For the text-containing cell, return its midpoint in (X, Y) coordinate format. 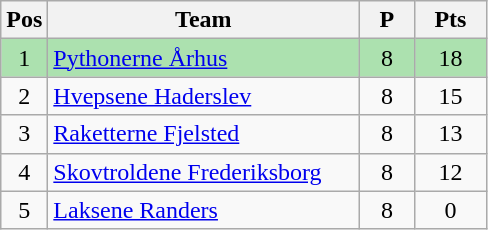
P (387, 20)
Pythonerne Århus (204, 58)
5 (24, 210)
Team (204, 20)
1 (24, 58)
Skovtroldene Frederiksborg (204, 172)
Raketterne Fjelsted (204, 134)
4 (24, 172)
Laksene Randers (204, 210)
13 (450, 134)
Hvepsene Haderslev (204, 96)
0 (450, 210)
3 (24, 134)
Pts (450, 20)
15 (450, 96)
18 (450, 58)
12 (450, 172)
2 (24, 96)
Pos (24, 20)
